Identify which cell holds the provided text, then report its [x, y] central coordinate. 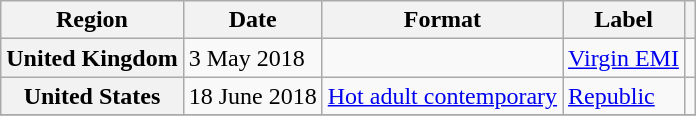
Date [252, 20]
Format [442, 20]
United Kingdom [92, 58]
Hot adult contemporary [442, 96]
Virgin EMI [624, 58]
3 May 2018 [252, 58]
Republic [624, 96]
Region [92, 20]
United States [92, 96]
18 June 2018 [252, 96]
Label [624, 20]
